Capture the cell that displays the provided text and extract its (x, y) central coordinate. 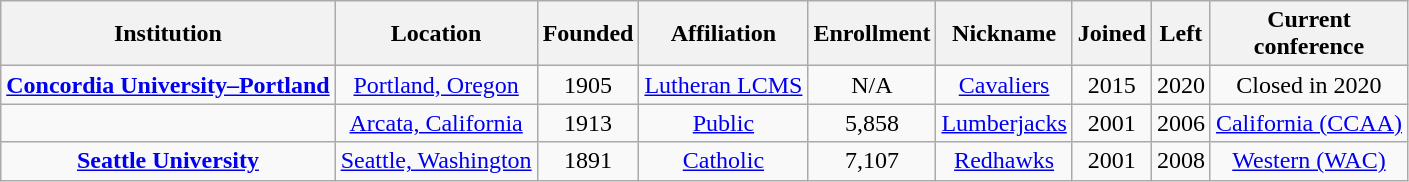
2008 (1180, 161)
Affiliation (724, 34)
5,858 (872, 123)
Currentconference (1308, 34)
1913 (588, 123)
Left (1180, 34)
2015 (1112, 85)
1891 (588, 161)
Location (436, 34)
Portland, Oregon (436, 85)
California (CCAA) (1308, 123)
1905 (588, 85)
Arcata, California (436, 123)
Redhawks (1004, 161)
N/A (872, 85)
Seattle University (168, 161)
2006 (1180, 123)
Enrollment (872, 34)
Lutheran LCMS (724, 85)
Founded (588, 34)
Closed in 2020 (1308, 85)
Seattle, Washington (436, 161)
Nickname (1004, 34)
Joined (1112, 34)
Lumberjacks (1004, 123)
Public (724, 123)
Institution (168, 34)
Western (WAC) (1308, 161)
7,107 (872, 161)
Cavaliers (1004, 85)
Concordia University–Portland (168, 85)
2020 (1180, 85)
Catholic (724, 161)
